For the text-containing cell, return its midpoint in (x, y) coordinate format. 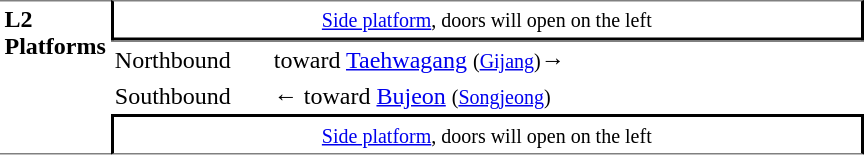
toward Taehwagang (Gijang)→ (566, 59)
Northbound (190, 59)
L2Platforms (55, 77)
← toward Bujeon (Songjeong) (566, 96)
Southbound (190, 96)
